Capture the cell that displays the provided text and extract its (X, Y) central coordinate. 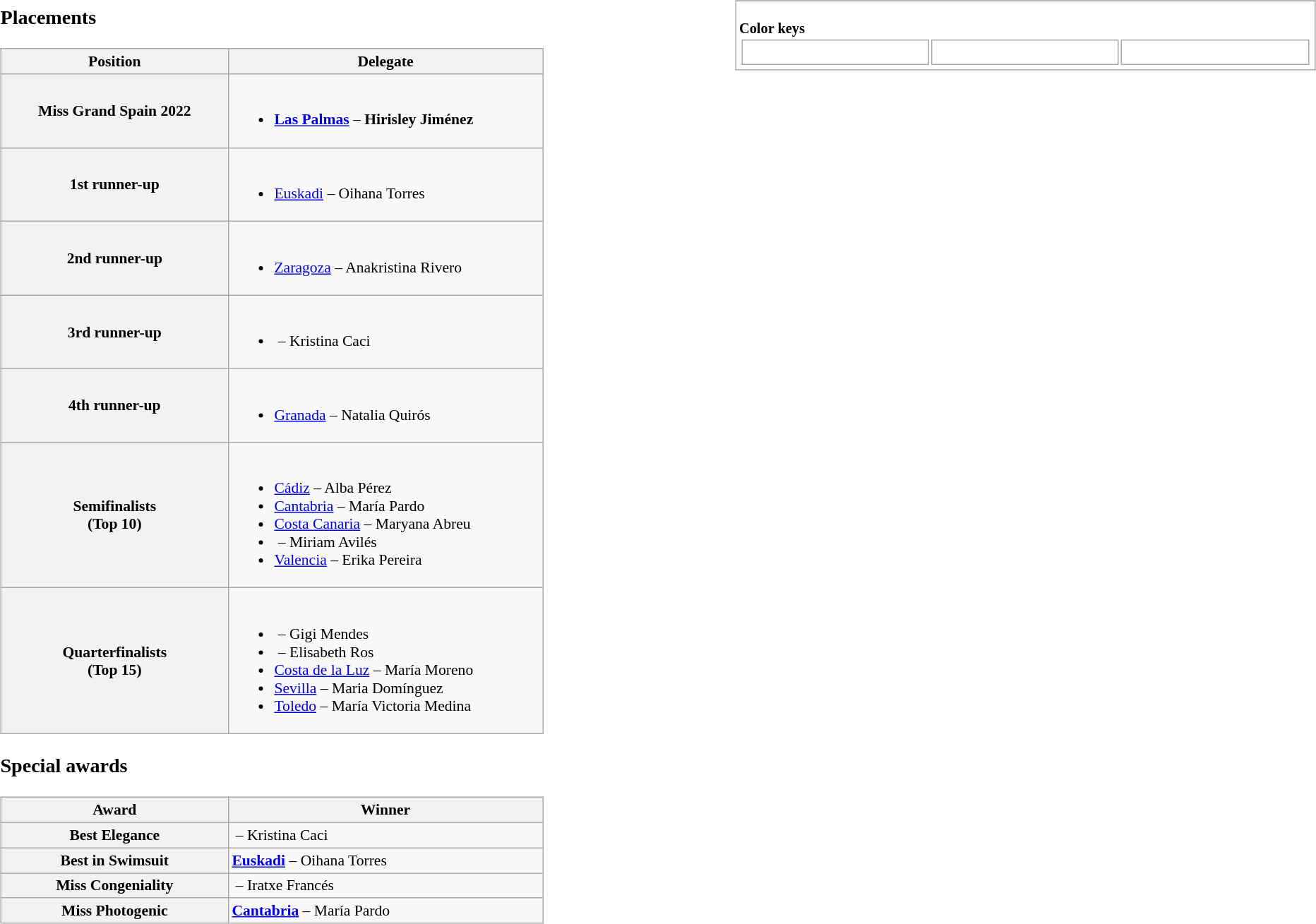
Zaragoza – Anakristina Rivero (385, 258)
– Iratxe Francés (385, 886)
Position (114, 61)
2nd runner-up (114, 258)
1st runner-up (114, 184)
Cádiz – Alba Pérez Cantabria – María Pardo Costa Canaria – Maryana Abreu – Miriam AvilésValencia – Erika Pereira (385, 515)
– Gigi Mendes – Elisabeth RosCosta de la Luz – María MorenoSevilla – Maria DomínguezToledo – María Victoria Medina (385, 661)
4th runner-up (114, 405)
Winner (385, 810)
Delegate (385, 61)
Cantabria – María Pardo (385, 911)
3rd runner-up (114, 332)
Miss Photogenic (114, 911)
Quarterfinalists(Top 15) (114, 661)
Color keys (1025, 35)
Best Elegance (114, 835)
Miss Grand Spain 2022 (114, 111)
Miss Congeniality (114, 886)
Granada – Natalia Quirós (385, 405)
Award (114, 810)
Semifinalists(Top 10) (114, 515)
Las Palmas – Hirisley Jiménez (385, 111)
Best in Swimsuit (114, 860)
